Find where the given text appears and provide that cell's center as [X, Y] coordinate. 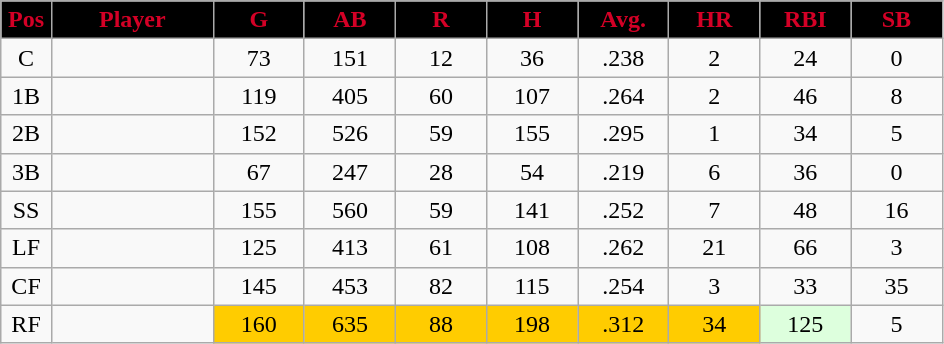
.312 [624, 324]
.254 [624, 286]
115 [532, 286]
73 [258, 58]
.295 [624, 134]
107 [532, 96]
60 [440, 96]
1 [714, 134]
12 [440, 58]
RBI [806, 20]
8 [896, 96]
247 [350, 172]
526 [350, 134]
141 [532, 210]
Avg. [624, 20]
28 [440, 172]
SS [26, 210]
66 [806, 248]
1B [26, 96]
16 [896, 210]
CF [26, 286]
RF [26, 324]
C [26, 58]
.252 [624, 210]
405 [350, 96]
160 [258, 324]
152 [258, 134]
88 [440, 324]
108 [532, 248]
145 [258, 286]
453 [350, 286]
2B [26, 134]
G [258, 20]
119 [258, 96]
635 [350, 324]
AB [350, 20]
SB [896, 20]
67 [258, 172]
LF [26, 248]
151 [350, 58]
54 [532, 172]
.238 [624, 58]
.219 [624, 172]
3B [26, 172]
46 [806, 96]
7 [714, 210]
24 [806, 58]
21 [714, 248]
H [532, 20]
413 [350, 248]
560 [350, 210]
61 [440, 248]
6 [714, 172]
R [440, 20]
33 [806, 286]
198 [532, 324]
Pos [26, 20]
82 [440, 286]
Player [132, 20]
HR [714, 20]
.264 [624, 96]
35 [896, 286]
48 [806, 210]
.262 [624, 248]
